Find where the given text appears and provide that cell's center as [x, y] coordinate. 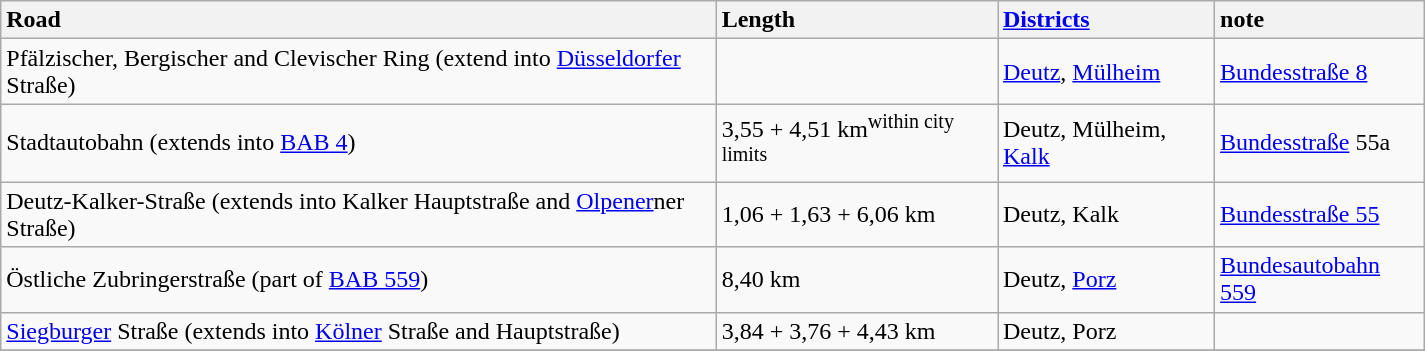
Deutz, Mülheim, Kalk [1106, 143]
Siegburger Straße (extends into Kölner Straße and Hauptstraße) [358, 331]
Deutz, Kalk [1106, 214]
Bundesstraße 8 [1320, 72]
Bundesstraße 55 [1320, 214]
3,84 + 3,76 + 4,43 km [856, 331]
3,55 + 4,51 kmwithin city limits [856, 143]
Length [856, 20]
Deutz, Mülheim [1106, 72]
Östliche Zubringerstraße (part of BAB 559) [358, 280]
Road [358, 20]
Pfälzischer, Bergischer and Clevischer Ring (extend into Düsseldorfer Straße) [358, 72]
1,06 + 1,63 + 6,06 km [856, 214]
Bundesautobahn 559 [1320, 280]
Deutz-Kalker-Straße (extends into Kalker Hauptstraße and Olpenerner Straße) [358, 214]
Stadtautobahn (extends into BAB 4) [358, 143]
Districts [1106, 20]
note [1320, 20]
Bundesstraße 55a [1320, 143]
8,40 km [856, 280]
